Scan for the cell matching the given text and deliver its [x, y] coordinate at center. 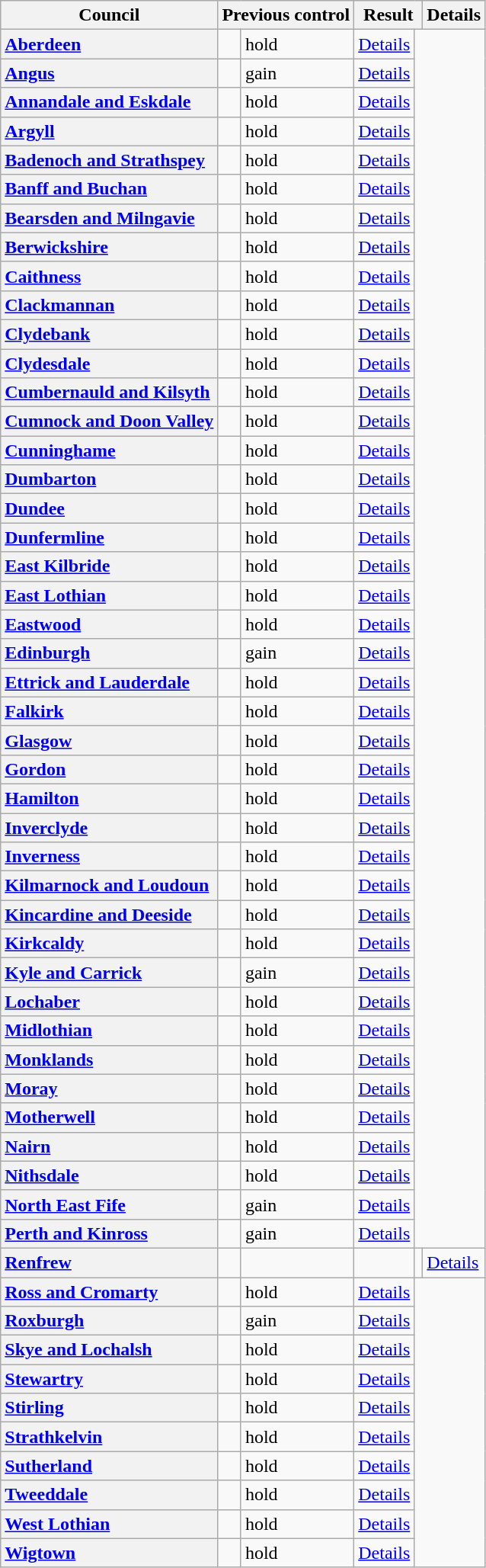
Strathkelvin [110, 1437]
Cunninghame [110, 451]
Sutherland [110, 1466]
Dundee [110, 508]
Kincardine and Deeside [110, 915]
Cumbernauld and Kilsyth [110, 393]
Skye and Lochalsh [110, 1350]
Gordon [110, 769]
Banff and Buchan [110, 189]
Renfrew [110, 1262]
Falkirk [110, 711]
Midlothian [110, 1031]
Council [110, 15]
West Lothian [110, 1524]
Cumnock and Doon Valley [110, 422]
Stewartry [110, 1379]
Ettrick and Lauderdale [110, 682]
Dunfermline [110, 537]
Hamilton [110, 798]
Caithness [110, 276]
East Kilbride [110, 566]
Moray [110, 1089]
Inverclyde [110, 827]
Wigtown [110, 1553]
Aberdeen [110, 44]
Nithsdale [110, 1175]
Eastwood [110, 624]
Badenoch and Strathspey [110, 160]
Clackmannan [110, 305]
Annandale and Eskdale [110, 102]
Previous control [286, 15]
Kirkcaldy [110, 944]
Glasgow [110, 740]
Berwickshire [110, 247]
Kilmarnock and Loudoun [110, 886]
Edinburgh [110, 653]
East Lothian [110, 595]
Perth and Kinross [110, 1233]
Tweeddale [110, 1495]
Nairn [110, 1146]
Dumbarton [110, 479]
Argyll [110, 131]
Roxburgh [110, 1321]
Inverness [110, 857]
Result [388, 15]
Ross and Cromarty [110, 1292]
Motherwell [110, 1117]
Angus [110, 73]
Clydesdale [110, 364]
Bearsden and Milngavie [110, 218]
Stirling [110, 1408]
Lochaber [110, 1002]
Kyle and Carrick [110, 973]
Monklands [110, 1060]
Clydebank [110, 334]
North East Fife [110, 1204]
